Find where the given text appears and provide that cell's center as [x, y] coordinate. 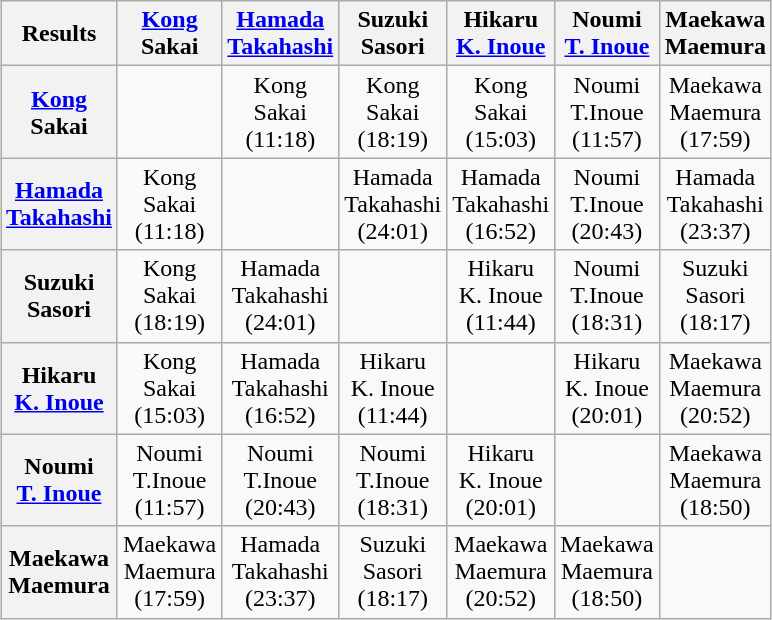
Results [60, 34]
